Detect which cell encompasses the target text, then output its (x, y) center coordinate. 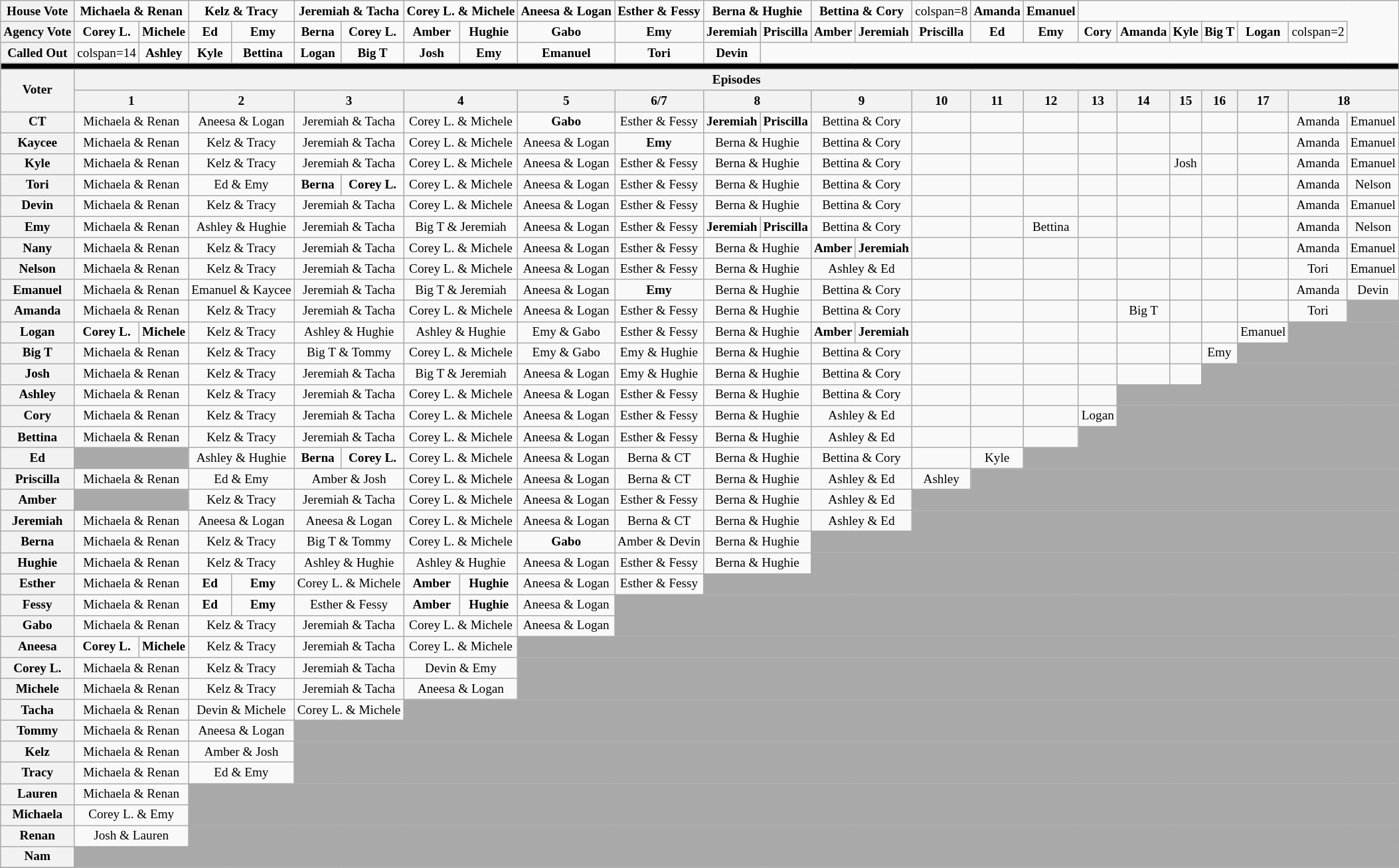
Renan (37, 836)
1 (131, 101)
Amber & Devin (659, 542)
Aneesa (37, 647)
Lauren (37, 794)
4 (461, 101)
15 (1186, 101)
colspan=14 (107, 53)
Nam (37, 857)
9 (861, 101)
2 (242, 101)
6/7 (659, 101)
Tacha (37, 710)
CT (37, 122)
Voter (37, 90)
colspan=2 (1318, 32)
Tommy (37, 731)
colspan=8 (942, 11)
Nany (37, 248)
Kelz (37, 752)
Esther (37, 584)
8 (757, 101)
Agency Vote (37, 32)
Tracy (37, 773)
Kaycee (37, 143)
Josh & Lauren (131, 836)
Devin & Michele (242, 710)
14 (1143, 101)
Episodes (737, 80)
5 (566, 101)
12 (1050, 101)
16 (1219, 101)
10 (942, 101)
11 (997, 101)
Fessy (37, 605)
House Vote (37, 11)
Called Out (37, 53)
17 (1263, 101)
13 (1098, 101)
Emanuel & Kaycee (242, 290)
Corey L. & Emy (131, 815)
3 (349, 101)
Devin & Emy (461, 668)
18 (1344, 101)
Michaela (37, 815)
